Search for the cell housing the specified text and yield its (X, Y) center coordinate. 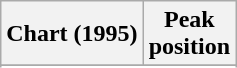
Peakposition (189, 34)
Chart (1995) (72, 34)
